Return the (x, y) coordinate for the center point of the cell that contains the specified text.  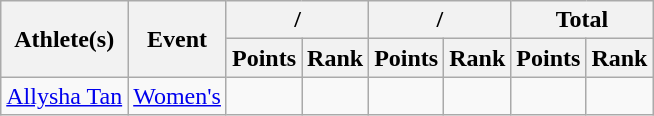
Total (582, 20)
Event (178, 39)
Athlete(s) (64, 39)
Allysha Tan (64, 96)
Women's (178, 96)
